Extract the [X, Y] coordinate from the center of the cell holding the provided text.  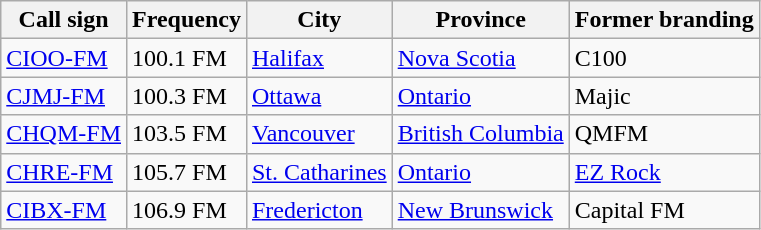
105.7 FM [187, 172]
Call sign [64, 20]
Capital FM [664, 210]
C100 [664, 58]
CIBX-FM [64, 210]
100.1 FM [187, 58]
CIOO-FM [64, 58]
103.5 FM [187, 134]
Ottawa [319, 96]
British Columbia [480, 134]
Halifax [319, 58]
CHQM-FM [64, 134]
Province [480, 20]
Vancouver [319, 134]
New Brunswick [480, 210]
CHRE-FM [64, 172]
Frequency [187, 20]
City [319, 20]
CJMJ-FM [64, 96]
Nova Scotia [480, 58]
EZ Rock [664, 172]
Former branding [664, 20]
100.3 FM [187, 96]
Majic [664, 96]
106.9 FM [187, 210]
St. Catharines [319, 172]
QMFM [664, 134]
Fredericton [319, 210]
